Find where the given text appears and provide that cell's center as (x, y) coordinate. 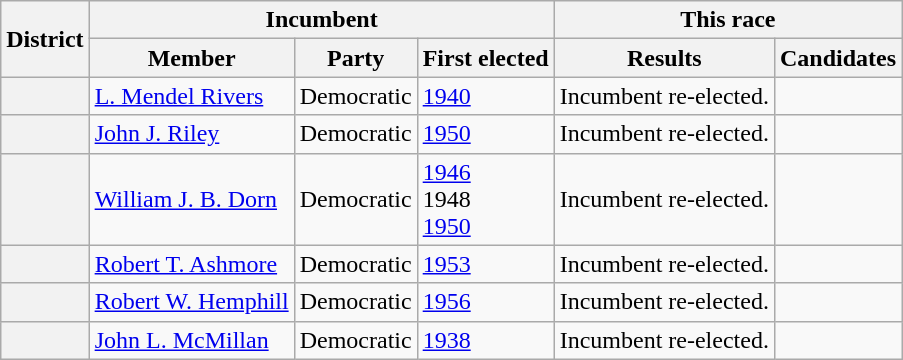
First elected (486, 58)
1950 (486, 134)
John L. McMillan (192, 340)
1953 (486, 264)
1938 (486, 340)
Results (664, 58)
John J. Riley (192, 134)
Incumbent (322, 20)
William J. B. Dorn (192, 199)
Member (192, 58)
This race (728, 20)
District (45, 39)
19461948 1950 (486, 199)
Robert W. Hemphill (192, 302)
L. Mendel Rivers (192, 96)
1956 (486, 302)
Robert T. Ashmore (192, 264)
Candidates (838, 58)
1940 (486, 96)
Party (356, 58)
